Extract the [x, y] coordinate from the center of the cell holding the provided text.  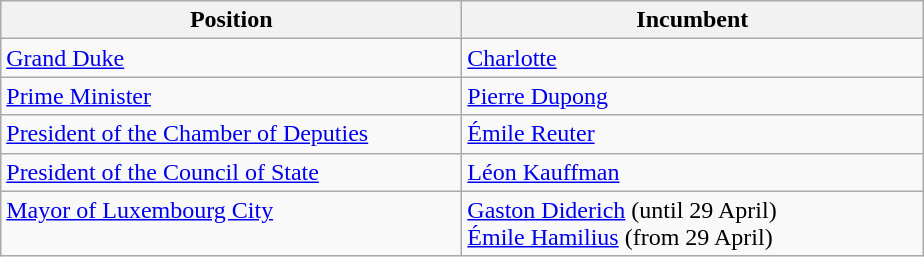
President of the Chamber of Deputies [232, 134]
Émile Reuter [692, 134]
Charlotte [692, 58]
Pierre Dupong [692, 96]
Prime Minister [232, 96]
Position [232, 20]
Grand Duke [232, 58]
Incumbent [692, 20]
Gaston Diderich (until 29 April) Émile Hamilius (from 29 April) [692, 224]
Léon Kauffman [692, 172]
Mayor of Luxembourg City [232, 224]
President of the Council of State [232, 172]
